Determine the (X, Y) coordinate at the center of the cell enclosing the given text.  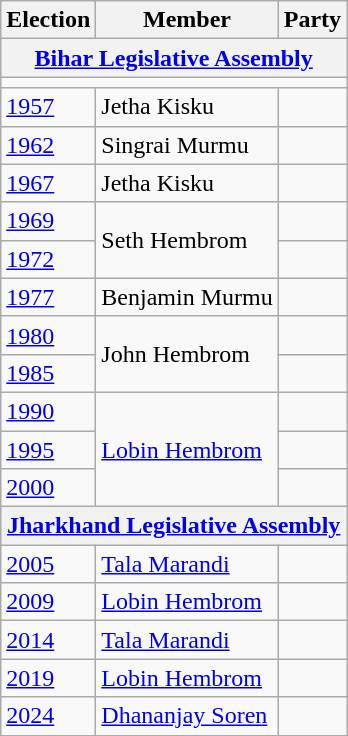
Benjamin Murmu (187, 297)
Seth Hembrom (187, 240)
1967 (48, 183)
1972 (48, 259)
1957 (48, 107)
1990 (48, 411)
1962 (48, 145)
Singrai Murmu (187, 145)
Party (312, 20)
1969 (48, 221)
Bihar Legislative Assembly (174, 58)
2024 (48, 716)
2009 (48, 602)
Member (187, 20)
2014 (48, 640)
Election (48, 20)
2019 (48, 678)
John Hembrom (187, 354)
1985 (48, 373)
2005 (48, 564)
1995 (48, 449)
Dhananjay Soren (187, 716)
Jharkhand Legislative Assembly (174, 526)
1980 (48, 335)
1977 (48, 297)
2000 (48, 488)
